Locate the cell with the specified text and output its (X, Y) center coordinate. 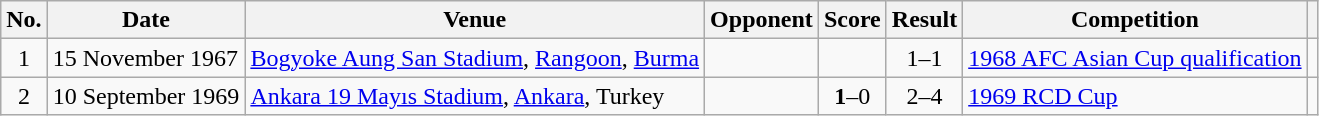
1 (24, 58)
Result (924, 20)
Venue (475, 20)
Ankara 19 Mayıs Stadium, Ankara, Turkey (475, 96)
Competition (1135, 20)
1–1 (924, 58)
2 (24, 96)
15 November 1967 (146, 58)
Opponent (762, 20)
Bogyoke Aung San Stadium, Rangoon, Burma (475, 58)
Date (146, 20)
2–4 (924, 96)
1–0 (852, 96)
No. (24, 20)
Score (852, 20)
10 September 1969 (146, 96)
1968 AFC Asian Cup qualification (1135, 58)
1969 RCD Cup (1135, 96)
